Scan for the cell matching the given text and deliver its (x, y) coordinate at center. 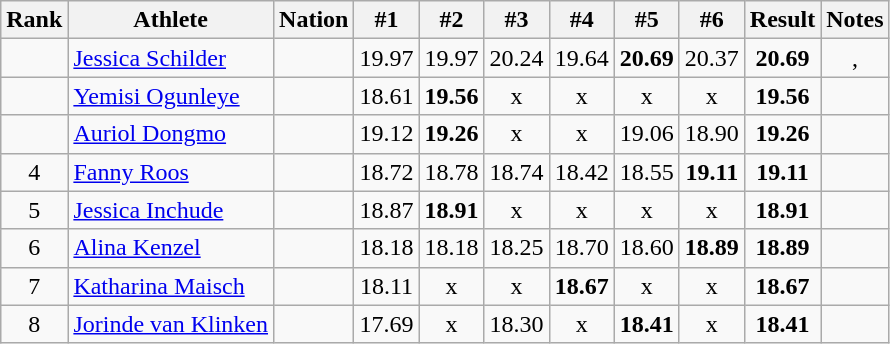
18.61 (386, 96)
18.11 (386, 286)
Katharina Maisch (171, 286)
18.42 (582, 172)
#5 (646, 20)
19.12 (386, 134)
#4 (582, 20)
Athlete (171, 20)
4 (34, 172)
18.30 (516, 324)
6 (34, 248)
Result (782, 20)
18.78 (452, 172)
Rank (34, 20)
Notes (855, 20)
5 (34, 210)
#2 (452, 20)
18.74 (516, 172)
19.64 (582, 58)
Jorinde van Klinken (171, 324)
Jessica Schilder (171, 58)
Auriol Dongmo (171, 134)
#1 (386, 20)
20.37 (712, 58)
18.87 (386, 210)
Fanny Roos (171, 172)
8 (34, 324)
7 (34, 286)
Nation (314, 20)
18.90 (712, 134)
18.55 (646, 172)
18.72 (386, 172)
#6 (712, 20)
, (855, 58)
Yemisi Ogunleye (171, 96)
#3 (516, 20)
Jessica Inchude (171, 210)
19.06 (646, 134)
17.69 (386, 324)
18.70 (582, 248)
Alina Kenzel (171, 248)
20.24 (516, 58)
18.60 (646, 248)
18.25 (516, 248)
